Provide the [x, y] coordinate of the cell's center where the given text is located.  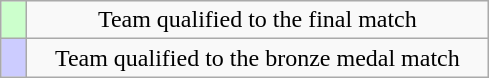
Team qualified to the final match [258, 20]
Team qualified to the bronze medal match [258, 58]
